Scan for the cell matching the given text and deliver its [x, y] coordinate at center. 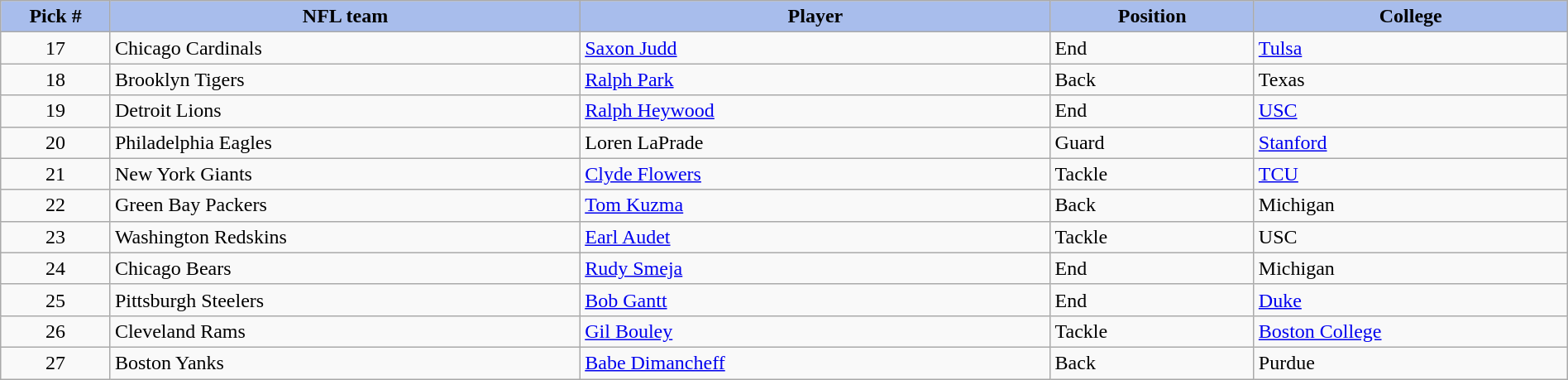
Pick # [56, 17]
17 [56, 48]
Ralph Heywood [815, 111]
Tom Kuzma [815, 205]
Texas [1411, 79]
27 [56, 363]
Chicago Bears [345, 268]
Bob Gantt [815, 300]
Babe Dimancheff [815, 363]
College [1411, 17]
Ralph Park [815, 79]
Purdue [1411, 363]
Player [815, 17]
Philadelphia Eagles [345, 142]
Duke [1411, 300]
Rudy Smeja [815, 268]
Loren LaPrade [815, 142]
Brooklyn Tigers [345, 79]
Washington Redskins [345, 237]
Boston Yanks [345, 363]
Pittsburgh Steelers [345, 300]
22 [56, 205]
Green Bay Packers [345, 205]
19 [56, 111]
Earl Audet [815, 237]
18 [56, 79]
21 [56, 174]
20 [56, 142]
Cleveland Rams [345, 331]
Detroit Lions [345, 111]
Boston College [1411, 331]
TCU [1411, 174]
Gil Bouley [815, 331]
24 [56, 268]
26 [56, 331]
Clyde Flowers [815, 174]
Tulsa [1411, 48]
Stanford [1411, 142]
New York Giants [345, 174]
Guard [1152, 142]
Chicago Cardinals [345, 48]
23 [56, 237]
25 [56, 300]
Position [1152, 17]
NFL team [345, 17]
Saxon Judd [815, 48]
